Detect which cell encompasses the target text, then output its [x, y] center coordinate. 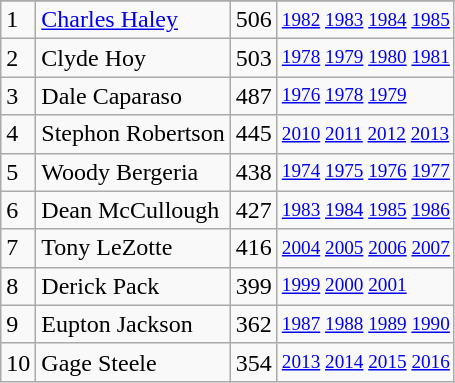
5 [18, 172]
Eupton Jackson [133, 324]
3 [18, 96]
Gage Steele [133, 362]
1999 2000 2001 [366, 286]
2004 2005 2006 2007 [366, 248]
503 [254, 58]
399 [254, 286]
1978 1979 1980 1981 [366, 58]
Dale Caparaso [133, 96]
4 [18, 134]
506 [254, 20]
Tony LeZotte [133, 248]
445 [254, 134]
6 [18, 210]
9 [18, 324]
1 [18, 20]
8 [18, 286]
7 [18, 248]
1974 1975 1976 1977 [366, 172]
1982 1983 1984 1985 [366, 20]
1983 1984 1985 1986 [366, 210]
416 [254, 248]
2 [18, 58]
Stephon Robertson [133, 134]
427 [254, 210]
354 [254, 362]
2013 2014 2015 2016 [366, 362]
2010 2011 2012 2013 [366, 134]
487 [254, 96]
1987 1988 1989 1990 [366, 324]
Woody Bergeria [133, 172]
10 [18, 362]
1976 1978 1979 [366, 96]
Derick Pack [133, 286]
362 [254, 324]
438 [254, 172]
Dean McCullough [133, 210]
Charles Haley [133, 20]
Clyde Hoy [133, 58]
